Scan for the cell matching the given text and deliver its (x, y) coordinate at center. 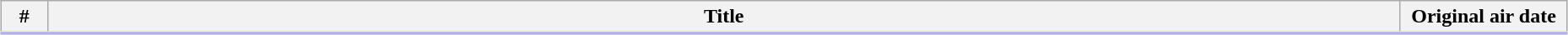
Title (724, 17)
# (24, 17)
Original air date (1484, 17)
